Scan for the cell matching the given text and deliver its [x, y] coordinate at center. 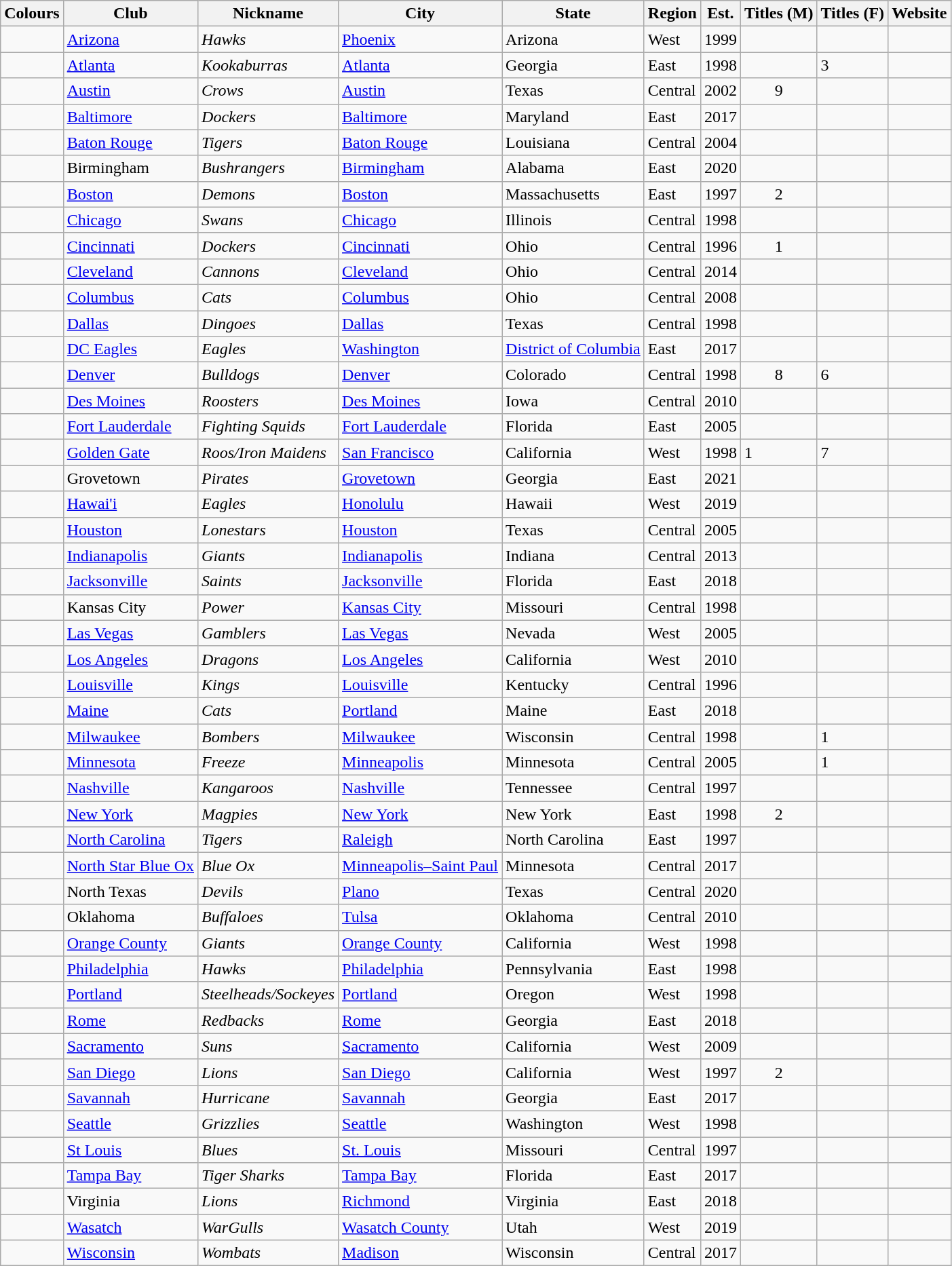
2014 [721, 271]
Dragons [269, 659]
Kookaburras [269, 65]
Pirates [269, 478]
2009 [721, 1046]
Colorado [573, 375]
Golden Gate [130, 453]
Swans [269, 220]
Magpies [269, 814]
Roosters [269, 401]
Bushrangers [269, 168]
Nickname [269, 14]
WarGulls [269, 1227]
Bulldogs [269, 375]
Buffaloes [269, 917]
Tulsa [421, 917]
Illinois [573, 220]
Nevada [573, 633]
Bombers [269, 736]
Honolulu [421, 504]
9 [779, 91]
7 [852, 453]
Fighting Squids [269, 427]
Alabama [573, 168]
District of Columbia [573, 349]
St. Louis [421, 1150]
3 [852, 65]
Wombats [269, 1253]
Titles (M) [779, 14]
Phoenix [421, 39]
Freeze [269, 763]
2008 [721, 297]
Titles (F) [852, 14]
Raleigh [421, 840]
Devils [269, 891]
Saints [269, 581]
Hawai'i [130, 504]
Kangaroos [269, 788]
Roos/Iron Maidens [269, 453]
North Star Blue Ox [130, 866]
Suns [269, 1046]
2002 [721, 91]
Gamblers [269, 633]
2004 [721, 142]
Est. [721, 14]
Wasatch County [421, 1227]
Power [269, 607]
Cannons [269, 271]
Demons [269, 194]
San Francisco [421, 453]
1999 [721, 39]
Steelheads/Sockeyes [269, 995]
Blue Ox [269, 866]
Tiger Sharks [269, 1176]
Dingoes [269, 324]
Redbacks [269, 1020]
Pennsylvania [573, 969]
Wasatch [130, 1227]
2021 [721, 478]
Grizzlies [269, 1124]
Indiana [573, 556]
Iowa [573, 401]
Minneapolis [421, 763]
Region [672, 14]
8 [779, 375]
St Louis [130, 1150]
Massachusetts [573, 194]
Website [919, 14]
Crows [269, 91]
Hawaii [573, 504]
Richmond [421, 1202]
Louisiana [573, 142]
Blues [269, 1150]
Tennessee [573, 788]
Hurricane [269, 1098]
Colours [32, 14]
2013 [721, 556]
North Texas [130, 891]
Madison [421, 1253]
Utah [573, 1227]
DC Eagles [130, 349]
Kings [269, 685]
Minneapolis–Saint Paul [421, 866]
Lonestars [269, 530]
City [421, 14]
Kentucky [573, 685]
State [573, 14]
6 [852, 375]
Oregon [573, 995]
Club [130, 14]
Plano [421, 891]
Maryland [573, 117]
